Scan for the cell matching the given text and deliver its [x, y] coordinate at center. 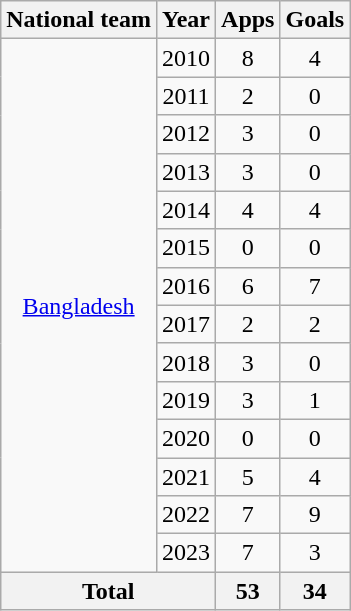
5 [248, 477]
Year [186, 20]
2014 [186, 210]
Apps [248, 20]
2019 [186, 400]
9 [315, 515]
34 [315, 591]
Total [108, 591]
2012 [186, 134]
Goals [315, 20]
2020 [186, 438]
Bangladesh [79, 306]
2011 [186, 96]
2010 [186, 58]
2016 [186, 286]
2022 [186, 515]
6 [248, 286]
2021 [186, 477]
1 [315, 400]
National team [79, 20]
2018 [186, 362]
2015 [186, 248]
53 [248, 591]
2013 [186, 172]
2017 [186, 324]
8 [248, 58]
2023 [186, 553]
